Search for the cell housing the specified text and yield its (x, y) center coordinate. 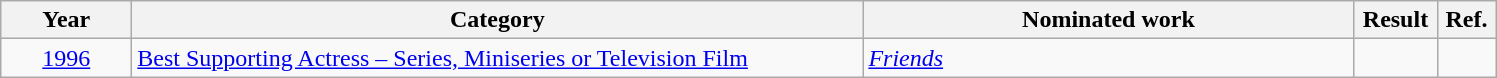
Best Supporting Actress – Series, Miniseries or Television Film (498, 58)
Year (66, 20)
Ref. (1466, 20)
Friends (1108, 58)
1996 (66, 58)
Result (1396, 20)
Category (498, 20)
Nominated work (1108, 20)
